Search for the cell housing the specified text and yield its (x, y) center coordinate. 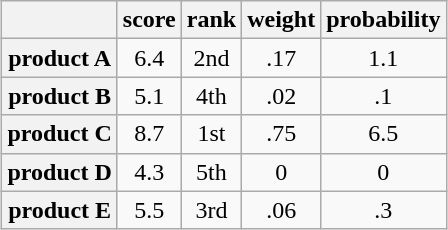
6.4 (149, 58)
probability (384, 20)
product C (60, 134)
6.5 (384, 134)
.02 (282, 96)
2nd (211, 58)
product D (60, 172)
.06 (282, 210)
score (149, 20)
4th (211, 96)
product E (60, 210)
.1 (384, 96)
3rd (211, 210)
1st (211, 134)
product B (60, 96)
5.5 (149, 210)
product A (60, 58)
5.1 (149, 96)
weight (282, 20)
5th (211, 172)
8.7 (149, 134)
.75 (282, 134)
.3 (384, 210)
1.1 (384, 58)
rank (211, 20)
4.3 (149, 172)
.17 (282, 58)
